Scan for the cell matching the given text and deliver its (X, Y) coordinate at center. 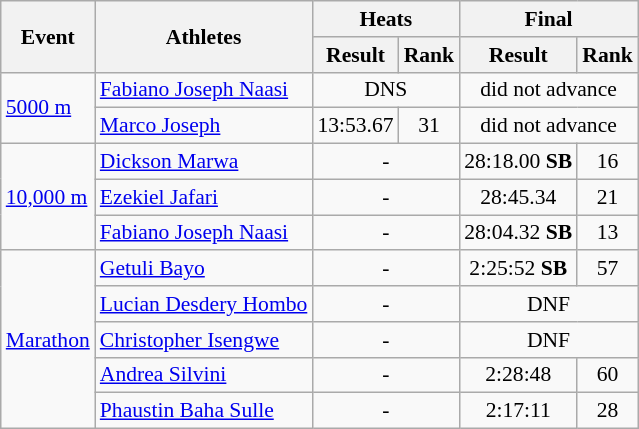
57 (608, 269)
5000 m (48, 108)
Marathon (48, 340)
Event (48, 36)
60 (608, 375)
13:53.67 (355, 126)
Lucian Desdery Hombo (204, 304)
Christopher Isengwe (204, 340)
Final (548, 19)
2:25:52 SB (518, 269)
21 (608, 197)
31 (430, 126)
Andrea Silvini (204, 375)
10,000 m (48, 198)
Phaustin Baha Sulle (204, 411)
16 (608, 162)
28:04.32 SB (518, 233)
Marco Joseph (204, 126)
13 (608, 233)
Dickson Marwa (204, 162)
Athletes (204, 36)
2:17:11 (518, 411)
Getuli Bayo (204, 269)
Ezekiel Jafari (204, 197)
28:18.00 SB (518, 162)
28 (608, 411)
DNS (386, 90)
2:28:48 (518, 375)
Heats (386, 19)
28:45.34 (518, 197)
